Find where the given text appears and provide that cell's center as [x, y] coordinate. 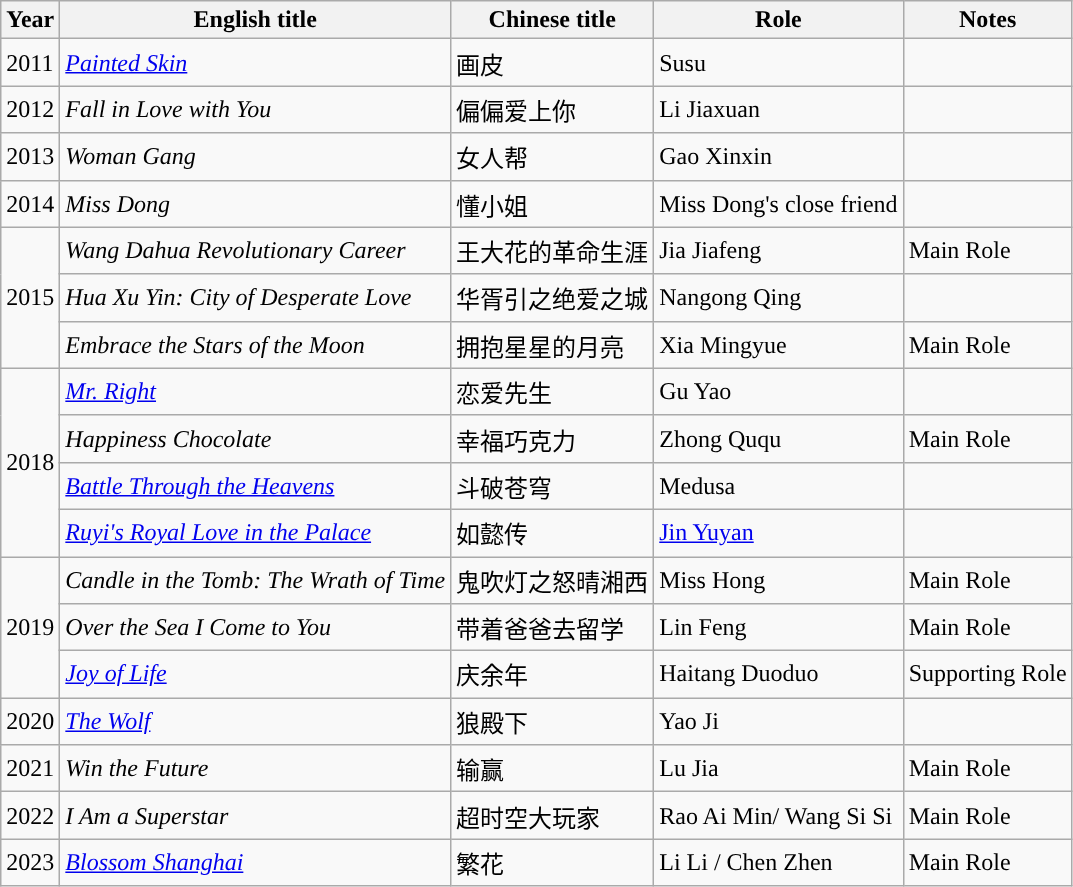
输赢 [552, 768]
2015 [30, 298]
Candle in the Tomb: The Wrath of Time [256, 580]
Woman Gang [256, 156]
画皮 [552, 62]
狼殿下 [552, 722]
2011 [30, 62]
Hua Xu Yin: City of Desperate Love [256, 298]
Ruyi's Royal Love in the Palace [256, 532]
如懿传 [552, 532]
斗破苍穹 [552, 486]
繁花 [552, 862]
2018 [30, 462]
女人帮 [552, 156]
2021 [30, 768]
Win the Future [256, 768]
带着爸爸去留学 [552, 628]
Chinese title [552, 20]
The Wolf [256, 722]
超时空大玩家 [552, 816]
Rao Ai Min/ Wang Si Si [778, 816]
Joy of Life [256, 674]
Fall in Love with You [256, 110]
偏偏爱上你 [552, 110]
2020 [30, 722]
Happiness Chocolate [256, 438]
Miss Dong's close friend [778, 204]
Gu Yao [778, 392]
Jin Yuyan [778, 532]
Miss Dong [256, 204]
2012 [30, 110]
Miss Hong [778, 580]
王大花的革命生涯 [552, 250]
Li Li / Chen Zhen [778, 862]
Nangong Qing [778, 298]
Lin Feng [778, 628]
华胥引之绝爱之城 [552, 298]
Blossom Shanghai [256, 862]
鬼吹灯之怒晴湘西 [552, 580]
Year [30, 20]
Embrace the Stars of the Moon [256, 344]
Over the Sea I Come to You [256, 628]
2019 [30, 626]
Wang Dahua Revolutionary Career [256, 250]
Jia Jiafeng [778, 250]
Lu Jia [778, 768]
I Am a Superstar [256, 816]
恋爱先生 [552, 392]
2023 [30, 862]
幸福巧克力 [552, 438]
Yao Ji [778, 722]
Susu [778, 62]
Haitang Duoduo [778, 674]
Battle Through the Heavens [256, 486]
Li Jiaxuan [778, 110]
Zhong Ququ [778, 438]
懂小姐 [552, 204]
Role [778, 20]
2022 [30, 816]
庆余年 [552, 674]
Medusa [778, 486]
Supporting Role [988, 674]
2013 [30, 156]
2014 [30, 204]
English title [256, 20]
Mr. Right [256, 392]
拥抱星星的月亮 [552, 344]
Xia Mingyue [778, 344]
Notes [988, 20]
Gao Xinxin [778, 156]
Painted Skin [256, 62]
